Identify which cell holds the provided text, then report its [X, Y] central coordinate. 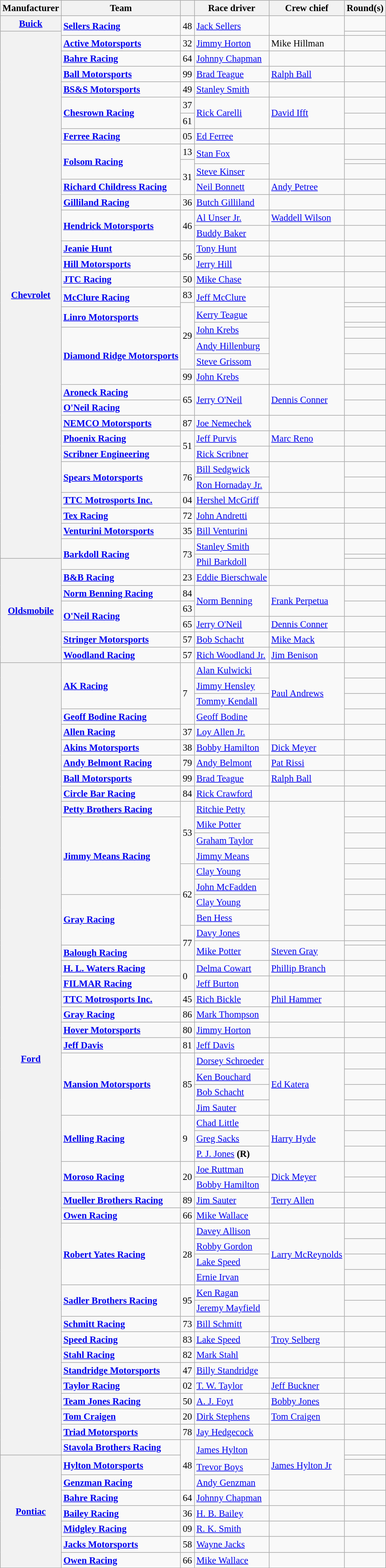
Paul Andrews [307, 694]
Chesrown Racing [121, 113]
James Hylton [232, 1450]
Mike Hillman [307, 44]
81 [187, 1045]
04 [187, 500]
87 [187, 423]
Aroneck Racing [121, 392]
Rich Bickle [232, 999]
Triad Motorsports [121, 1432]
Round(s) [365, 8]
49 [187, 90]
Circle Bar Racing [121, 794]
58 [187, 1545]
09 [187, 1529]
Hendrick Motorsports [121, 225]
53 [187, 833]
Terry Allen [307, 1200]
Dorsey Schroeder [232, 1061]
Standridge Motorsports [121, 1370]
38 [187, 748]
Geoff Bodine [232, 717]
Andy Hillenburg [232, 346]
Tony Hunt [232, 249]
David Ifft [307, 113]
Jeremy Mayfield [232, 1309]
John Andretti [232, 516]
Woodland Racing [121, 655]
Jim Benison [307, 655]
Stahl Racing [121, 1355]
R. K. Smith [232, 1529]
Stan Fox [232, 154]
Ed Katera [307, 1084]
Jimmy Means [232, 856]
Jay Hedgecock [232, 1432]
Pontiac [31, 1512]
47 [187, 1370]
Loy Allen Jr. [232, 732]
Balough Racing [121, 953]
Bill Sedgwick [232, 469]
Rick Carelli [232, 113]
Akins Motorsports [121, 748]
Andy Belmont [232, 763]
Jeff McClure [232, 297]
Frank Perpetua [307, 601]
82 [187, 1355]
Scribner Engineering [121, 454]
Speed Racing [121, 1339]
Andy Petree [307, 187]
P. J. Jones (R) [232, 1154]
Buddy Baker [232, 233]
86 [187, 1015]
Chad Little [232, 1123]
Team Jones Racing [121, 1401]
Phoenix Racing [121, 439]
James Hylton Jr [307, 1465]
80 [187, 1030]
Allen Racing [121, 732]
13 [187, 152]
Hill Motorsports [121, 264]
Kerry Teague [232, 315]
Ron Hornaday Jr. [232, 485]
Rick Crawford [232, 794]
Rich Woodland Jr. [232, 655]
9 [187, 1138]
02 [187, 1386]
31 [187, 177]
Crew chief [307, 8]
NEMCO Motorsports [121, 423]
Pat Rissi [307, 763]
Diamond Ridge Motorsports [121, 356]
Sadler Brothers Racing [121, 1301]
Jerry Hill [232, 264]
Jeff Burton [232, 984]
Ford [31, 1059]
Neil Bonnett [232, 187]
Dirk Stephens [232, 1417]
Mueller Brothers Racing [121, 1200]
Taylor Racing [121, 1386]
BS&S Motorsports [121, 90]
Folsom Racing [121, 162]
Moroso Racing [121, 1177]
Spears Motorsports [121, 477]
Mike Chase [232, 280]
Gilliland Racing [121, 202]
Jack Sellers [232, 26]
Jeff Purvis [232, 439]
Midgley Racing [121, 1529]
Andy Belmont Racing [121, 763]
Alan Kulwicki [232, 671]
Waddell Wilson [307, 218]
Hershel McGriff [232, 500]
Mansion Motorsports [121, 1084]
FILMAR Racing [121, 984]
Hover Motorsports [121, 1030]
Jacks Motorsports [121, 1545]
77 [187, 943]
79 [187, 763]
Manufacturer [31, 8]
Rick Scribner [232, 454]
Melling Racing [121, 1138]
Race driver [232, 8]
Ferree Racing [121, 136]
Bill Schmitt [232, 1324]
Mark Stahl [232, 1355]
61 [187, 121]
95 [187, 1301]
Mark Thompson [232, 1015]
Butch Gilliland [232, 202]
Joe Nemechek [232, 423]
Steven Gray [307, 951]
35 [187, 531]
Steve Kinser [232, 171]
Phillip Branch [307, 969]
Stavola Brothers Racing [121, 1448]
Bill Venturini [232, 531]
Davey Allison [232, 1231]
05 [187, 136]
Schmitt Racing [121, 1324]
A. J. Foyt [232, 1401]
28 [187, 1254]
89 [187, 1200]
Ritchie Petty [232, 809]
Robert Yates Racing [121, 1254]
23 [187, 578]
Davy Jones [232, 933]
Marc Reno [307, 439]
Andy Genzman [232, 1483]
Bobby Jones [307, 1401]
Bailey Racing [121, 1514]
7 [187, 694]
Norm Benning Racing [121, 593]
85 [187, 1084]
Oldsmobile [31, 611]
Trevor Boys [232, 1467]
Geoff Bodine Racing [121, 717]
McClure Racing [121, 297]
Tommy Kendall [232, 701]
Ken Bouchard [232, 1077]
Jeff Buckner [307, 1386]
Harry Hyde [307, 1138]
H. L. Waters Racing [121, 969]
63 [187, 608]
Robby Gordon [232, 1247]
Linro Motorsports [121, 317]
51 [187, 446]
Norm Benning [232, 601]
Ed Ferree [232, 136]
45 [187, 999]
Troy Selberg [307, 1339]
H. B. Bailey [232, 1514]
Joe Ruttman [232, 1169]
32 [187, 44]
Jimmy Means Racing [121, 856]
Active Motorsports [121, 44]
62 [187, 894]
29 [187, 335]
JTC Racing [121, 280]
Jeanie Hunt [121, 249]
Venturini Motorsports [121, 531]
Ben Hess [232, 918]
Al Unser Jr. [232, 218]
Graham Taylor [232, 840]
Team [121, 8]
Steve Grissom [232, 361]
Billy Standridge [232, 1370]
Larry McReynolds [307, 1254]
Barkdoll Racing [121, 554]
Jimmy Hensley [232, 686]
Mike Mack [307, 639]
Stringer Motorsports [121, 639]
Richard Childress Racing [121, 187]
46 [187, 225]
Petty Brothers Racing [121, 809]
T. W. Taylor [232, 1386]
Sellers Racing [121, 26]
Greg Sacks [232, 1138]
72 [187, 516]
Delma Cowart [232, 969]
0 [187, 976]
Genzman Racing [121, 1483]
Phil Barkdoll [232, 562]
Eddie Bierschwale [232, 578]
B&B Racing [121, 578]
Phil Hammer [307, 999]
Tex Racing [121, 516]
Chevrolet [31, 295]
76 [187, 477]
John McFadden [232, 887]
Hylton Motorsports [121, 1465]
Ernie Irvan [232, 1277]
56 [187, 257]
Buick [31, 24]
Ken Ragan [232, 1293]
Wayne Jacks [232, 1545]
AK Racing [121, 686]
78 [187, 1432]
